Determine the [x, y] coordinate at the center of the cell enclosing the given text.  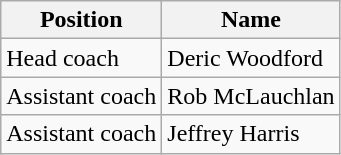
Name [251, 20]
Head coach [82, 58]
Position [82, 20]
Rob McLauchlan [251, 96]
Jeffrey Harris [251, 134]
Deric Woodford [251, 58]
